Return the (x, y) coordinate for the center point of the cell that contains the specified text.  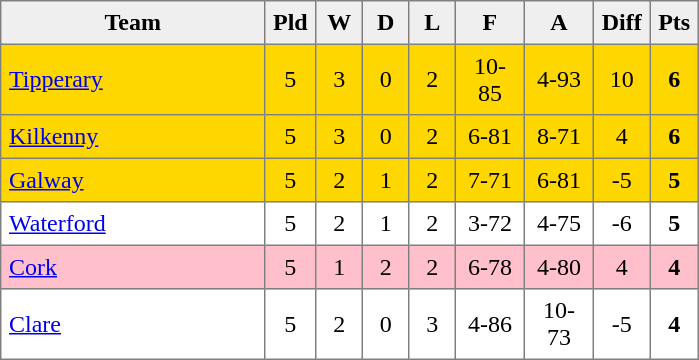
Clare (133, 324)
4-86 (490, 324)
4-93 (558, 79)
Galway (133, 180)
D (385, 23)
Diff (621, 23)
7-71 (490, 180)
Pts (674, 23)
Pld (290, 23)
Kilkenny (133, 137)
W (339, 23)
6-78 (490, 267)
Cork (133, 267)
10-73 (558, 324)
F (490, 23)
4-75 (558, 224)
Tipperary (133, 79)
10-85 (490, 79)
10 (621, 79)
Team (133, 23)
L (432, 23)
Waterford (133, 224)
8-71 (558, 137)
4-80 (558, 267)
3-72 (490, 224)
A (558, 23)
-6 (621, 224)
